Detect which cell encompasses the target text, then output its (X, Y) center coordinate. 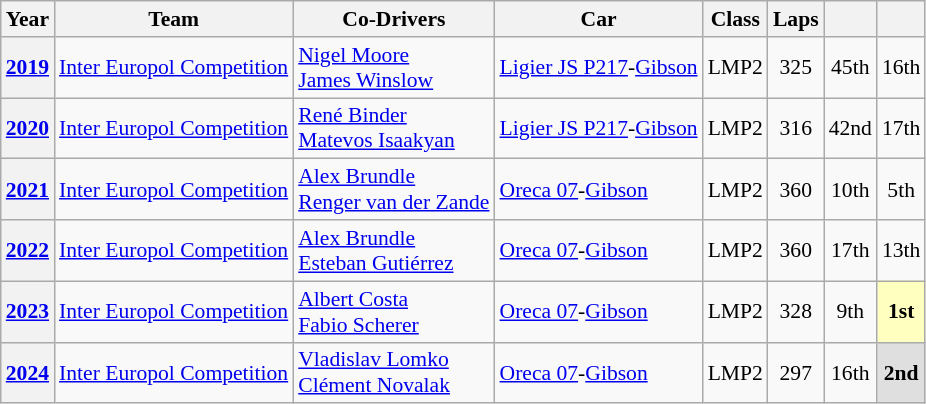
2021 (28, 190)
325 (796, 68)
297 (796, 372)
Laps (796, 19)
Class (736, 19)
316 (796, 128)
2019 (28, 68)
Alex Brundle Esteban Gutiérrez (394, 250)
328 (796, 312)
10th (850, 190)
42nd (850, 128)
Alex Brundle Renger van der Zande (394, 190)
2nd (902, 372)
Vladislav Lomko Clément Novalak (394, 372)
2020 (28, 128)
45th (850, 68)
Nigel Moore James Winslow (394, 68)
1st (902, 312)
5th (902, 190)
13th (902, 250)
Team (174, 19)
2024 (28, 372)
René Binder Matevos Isaakyan (394, 128)
Albert Costa Fabio Scherer (394, 312)
9th (850, 312)
Co-Drivers (394, 19)
Car (599, 19)
2022 (28, 250)
Year (28, 19)
2023 (28, 312)
